Pinpoint the cell where the given text exists, returning its [X, Y] midpoint coordinate. 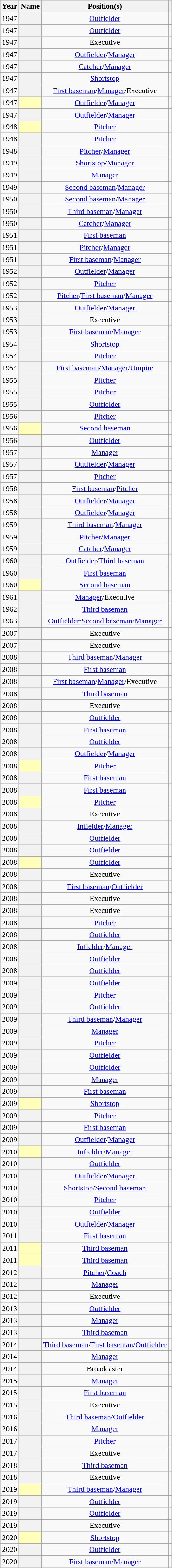
Name [30, 6]
1962 [10, 609]
First baseman/Manager/Umpire [105, 368]
First baseman/Outfielder [105, 886]
Manager/Executive [105, 597]
Broadcaster [105, 1369]
Third baseman/First baseman/Outfielder [105, 1345]
First baseman/Pitcher [105, 488]
Year [10, 6]
Outfielder/Third baseman [105, 561]
Third baseman/Outfielder [105, 1417]
Shortstop/Manager [105, 163]
1963 [10, 621]
1961 [10, 597]
Position(s) [105, 6]
Pitcher/First baseman/Manager [105, 296]
Outfielder/Second baseman/Manager [105, 621]
Shortstop/Second baseman [105, 1188]
Pitcher/Coach [105, 1272]
